Output the [X, Y] coordinate of the center of the cell containing the given text.  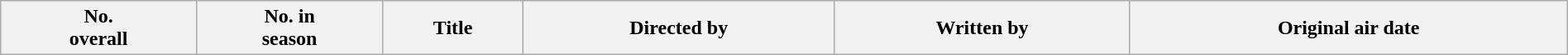
Title [453, 28]
No. inseason [289, 28]
Directed by [678, 28]
No.overall [99, 28]
Original air date [1348, 28]
Written by [982, 28]
